Capture the cell that displays the provided text and extract its [x, y] central coordinate. 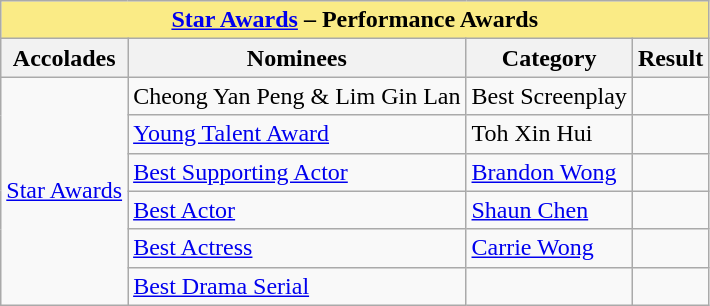
Best Screenplay [549, 96]
Star Awards – Performance Awards [355, 20]
Best Supporting Actor [297, 172]
Nominees [297, 58]
Best Drama Serial [297, 286]
Star Awards [64, 191]
Brandon Wong [549, 172]
Carrie Wong [549, 248]
Best Actress [297, 248]
Best Actor [297, 210]
Cheong Yan Peng & Lim Gin Lan [297, 96]
Toh Xin Hui [549, 134]
Category [549, 58]
Accolades [64, 58]
Result [670, 58]
Young Talent Award [297, 134]
Shaun Chen [549, 210]
